Pinpoint the cell where the given text exists, returning its [x, y] midpoint coordinate. 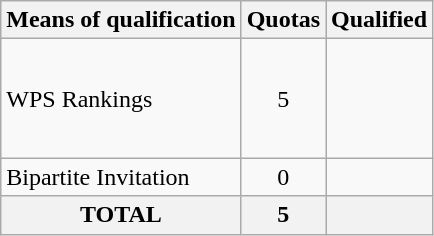
Qualified [380, 20]
TOTAL [121, 215]
Means of qualification [121, 20]
0 [283, 177]
Quotas [283, 20]
Bipartite Invitation [121, 177]
WPS Rankings [121, 98]
